Extract the [X, Y] coordinate from the center of the cell holding the provided text.  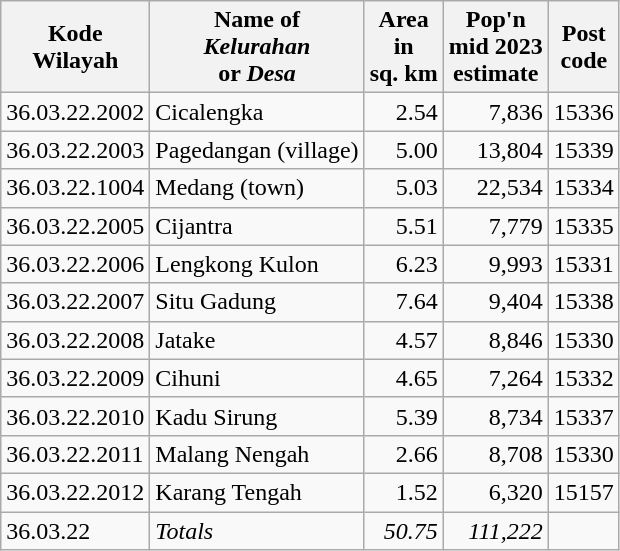
7.64 [404, 302]
36.03.22.2003 [76, 150]
Name of Kelurahan or Desa [257, 47]
8,734 [496, 416]
Postcode [584, 47]
5.39 [404, 416]
Cicalengka [257, 112]
5.00 [404, 150]
15332 [584, 378]
4.57 [404, 340]
Pagedangan (village) [257, 150]
Area in sq. km [404, 47]
36.03.22.2011 [76, 454]
Cijantra [257, 226]
6,320 [496, 492]
Karang Tengah [257, 492]
36.03.22.2012 [76, 492]
36.03.22.2006 [76, 264]
2.54 [404, 112]
Medang (town) [257, 188]
9,404 [496, 302]
36.03.22.2009 [76, 378]
36.03.22 [76, 531]
13,804 [496, 150]
4.65 [404, 378]
15334 [584, 188]
Malang Nengah [257, 454]
Totals [257, 531]
7,264 [496, 378]
36.03.22.2008 [76, 340]
50.75 [404, 531]
36.03.22.2005 [76, 226]
36.03.22.2007 [76, 302]
15331 [584, 264]
8,846 [496, 340]
36.03.22.1004 [76, 188]
Jatake [257, 340]
1.52 [404, 492]
Situ Gadung [257, 302]
2.66 [404, 454]
5.03 [404, 188]
Cihuni [257, 378]
Pop'nmid 2023estimate [496, 47]
Kadu Sirung [257, 416]
15336 [584, 112]
15338 [584, 302]
15157 [584, 492]
7,779 [496, 226]
15337 [584, 416]
22,534 [496, 188]
Kode Wilayah [76, 47]
Lengkong Kulon [257, 264]
36.03.22.2002 [76, 112]
15335 [584, 226]
6.23 [404, 264]
8,708 [496, 454]
9,993 [496, 264]
7,836 [496, 112]
15339 [584, 150]
36.03.22.2010 [76, 416]
111,222 [496, 531]
5.51 [404, 226]
